Scan for the cell matching the given text and deliver its (x, y) coordinate at center. 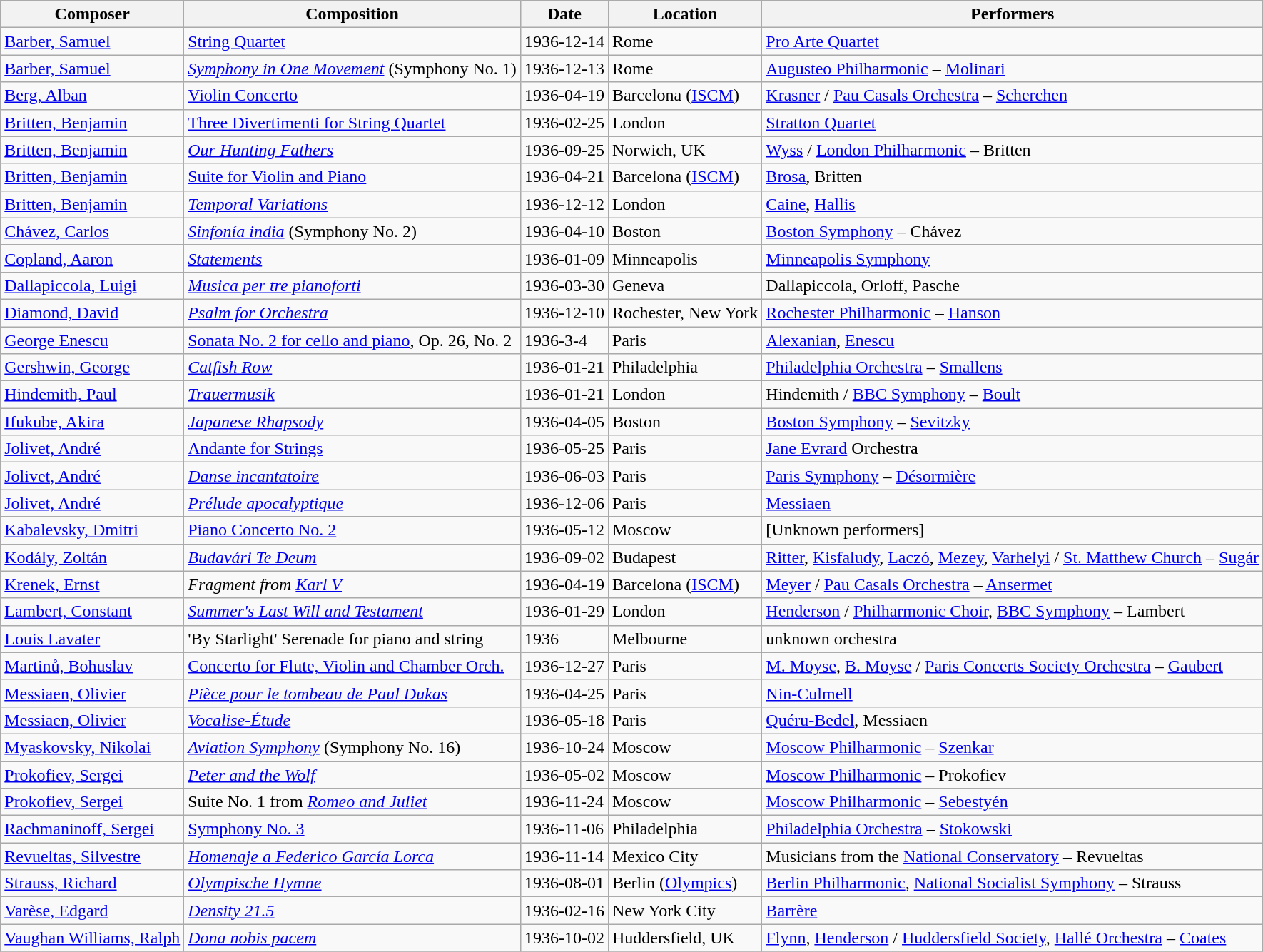
Ritter, Kisfaludy, Laczó, Mezey, Varhelyi / St. Matthew Church – Sugár (1013, 557)
Philadelphia Orchestra – Stokowski (1013, 829)
Sonata No. 2 for cello and piano, Op. 26, No. 2 (352, 340)
Revueltas, Silvestre (93, 856)
Pièce pour le tombeau de Paul Dukas (352, 693)
1936-11-14 (564, 856)
1936-03-30 (564, 285)
1936-01-09 (564, 258)
Musicians from the National Conservatory – Revueltas (1013, 856)
Budapest (685, 557)
George Enescu (93, 340)
Fragment from Karl V (352, 584)
Japanese Rhapsody (352, 422)
Danse incantatoire (352, 476)
Symphony No. 3 (352, 829)
Performers (1013, 14)
Paris Symphony – Désormière (1013, 476)
Summer's Last Will and Testament (352, 612)
1936-04-10 (564, 231)
1936 (564, 639)
Our Hunting Fathers (352, 150)
Date (564, 14)
Olympische Hymne (352, 883)
Composition (352, 14)
Martinů, Bohuslav (93, 666)
Myaskovsky, Nikolai (93, 747)
1936-04-25 (564, 693)
Norwich, UK (685, 150)
Minneapolis Symphony (1013, 258)
Krenek, Ernst (93, 584)
Boston Symphony – Sevitzky (1013, 422)
Berg, Alban (93, 96)
Huddersfield, UK (685, 938)
Musica per tre pianoforti (352, 285)
Philadelphia Orchestra – Smallens (1013, 368)
'By Starlight' Serenade for piano and string (352, 639)
Symphony in One Movement (Symphony No. 1) (352, 69)
1936-02-25 (564, 123)
Kodály, Zoltán (93, 557)
Henderson / Philharmonic Choir, BBC Symphony – Lambert (1013, 612)
Copland, Aaron (93, 258)
Prélude apocalyptique (352, 503)
1936-01-29 (564, 612)
Strauss, Richard (93, 883)
Piano Concerto No. 2 (352, 530)
Concerto for Flute, Violin and Chamber Orch. (352, 666)
Jane Evrard Orchestra (1013, 449)
Vaughan Williams, Ralph (93, 938)
Boston Symphony – Chávez (1013, 231)
Violin Concerto (352, 96)
Melbourne (685, 639)
Chávez, Carlos (93, 231)
Dallapiccola, Orloff, Pasche (1013, 285)
1936-05-18 (564, 720)
Meyer / Pau Casals Orchestra – Ansermet (1013, 584)
Hindemith, Paul (93, 395)
Caine, Hallis (1013, 204)
1936-08-01 (564, 883)
1936-12-27 (564, 666)
Krasner / Pau Casals Orchestra – Scherchen (1013, 96)
1936-12-06 (564, 503)
Minneapolis (685, 258)
Trauermusik (352, 395)
Moscow Philharmonic – Prokofiev (1013, 774)
Barrère (1013, 911)
Stratton Quartet (1013, 123)
Lambert, Constant (93, 612)
1936-11-06 (564, 829)
Homenaje a Federico García Lorca (352, 856)
[Unknown performers] (1013, 530)
Berlin (Olympics) (685, 883)
Peter and the Wolf (352, 774)
1936-10-24 (564, 747)
Budavári Te Deum (352, 557)
Brosa, Britten (1013, 177)
Berlin Philharmonic, National Socialist Symphony – Strauss (1013, 883)
1936-3-4 (564, 340)
Temporal Variations (352, 204)
Aviation Symphony (Symphony No. 16) (352, 747)
Suite No. 1 from Romeo and Juliet (352, 802)
Augusteo Philharmonic – Molinari (1013, 69)
Diamond, David (93, 313)
1936-04-21 (564, 177)
String Quartet (352, 41)
Alexanian, Enescu (1013, 340)
Andante for Strings (352, 449)
Moscow Philharmonic – Sebestyén (1013, 802)
Ifukube, Akira (93, 422)
1936-12-14 (564, 41)
Psalm for Orchestra (352, 313)
Quéru-Bedel, Messiaen (1013, 720)
1936-05-02 (564, 774)
Kabalevsky, Dmitri (93, 530)
New York City (685, 911)
Rochester Philharmonic – Hanson (1013, 313)
Louis Lavater (93, 639)
Catfish Row (352, 368)
Geneva (685, 285)
Location (685, 14)
Flynn, Henderson / Huddersfield Society, Hallé Orchestra – Coates (1013, 938)
Varèse, Edgard (93, 911)
1936-05-25 (564, 449)
Messiaen (1013, 503)
1936-02-16 (564, 911)
Suite for Violin and Piano (352, 177)
1936-05-12 (564, 530)
Sinfonía india (Symphony No. 2) (352, 231)
Dona nobis pacem (352, 938)
Wyss / London Philharmonic – Britten (1013, 150)
unknown orchestra (1013, 639)
1936-09-02 (564, 557)
Dallapiccola, Luigi (93, 285)
1936-12-13 (564, 69)
1936-04-05 (564, 422)
1936-10-02 (564, 938)
Moscow Philharmonic – Szenkar (1013, 747)
Rochester, New York (685, 313)
Gershwin, George (93, 368)
Hindemith / BBC Symphony – Boult (1013, 395)
Nin-Culmell (1013, 693)
1936-12-10 (564, 313)
Composer (93, 14)
1936-11-24 (564, 802)
1936-06-03 (564, 476)
Density 21.5 (352, 911)
Rachmaninoff, Sergei (93, 829)
Statements (352, 258)
1936-09-25 (564, 150)
Three Divertimenti for String Quartet (352, 123)
Vocalise-Étude (352, 720)
M. Moyse, B. Moyse / Paris Concerts Society Orchestra – Gaubert (1013, 666)
Mexico City (685, 856)
1936-12-12 (564, 204)
Pro Arte Quartet (1013, 41)
